Detect which cell encompasses the target text, then output its [X, Y] center coordinate. 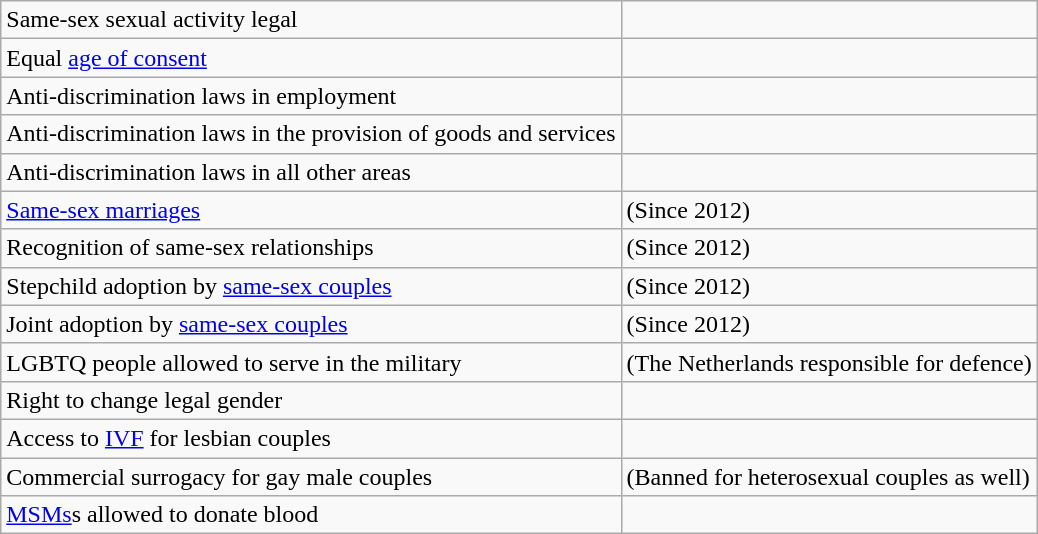
Right to change legal gender [311, 400]
(The Netherlands responsible for defence) [829, 362]
Access to IVF for lesbian couples [311, 438]
Stepchild adoption by same-sex couples [311, 286]
Commercial surrogacy for gay male couples [311, 477]
Recognition of same-sex relationships [311, 248]
Anti-discrimination laws in all other areas [311, 172]
Joint adoption by same-sex couples [311, 324]
Anti-discrimination laws in employment [311, 96]
Equal age of consent [311, 58]
Same-sex marriages [311, 210]
(Banned for heterosexual couples as well) [829, 477]
Anti-discrimination laws in the provision of goods and services [311, 134]
Same-sex sexual activity legal [311, 20]
LGBTQ people allowed to serve in the military [311, 362]
MSMss allowed to donate blood [311, 515]
